Determine the (X, Y) coordinate at the center of the cell enclosing the given text.  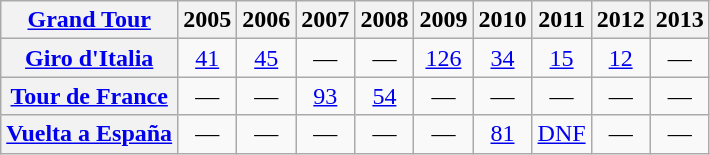
Giro d'Italia (90, 58)
2010 (502, 20)
2006 (266, 20)
2013 (680, 20)
DNF (562, 134)
12 (620, 58)
93 (326, 96)
2007 (326, 20)
2005 (208, 20)
2009 (444, 20)
54 (384, 96)
2012 (620, 20)
Grand Tour (90, 20)
15 (562, 58)
41 (208, 58)
Tour de France (90, 96)
Vuelta a España (90, 134)
45 (266, 58)
126 (444, 58)
2008 (384, 20)
34 (502, 58)
81 (502, 134)
2011 (562, 20)
